Locate the cell with the specified text and output its (x, y) center coordinate. 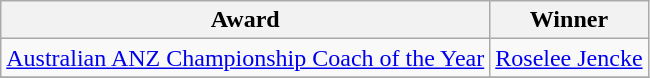
Winner (569, 20)
Award (246, 20)
Roselee Jencke (569, 58)
Australian ANZ Championship Coach of the Year (246, 58)
